Scan for the cell matching the given text and deliver its [x, y] coordinate at center. 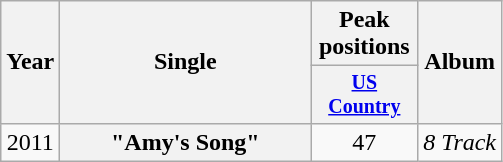
"Amy's Song" [186, 142]
2011 [30, 142]
8 Track [460, 142]
47 [364, 142]
Album [460, 62]
Single [186, 62]
Year [30, 62]
Peak positions [364, 34]
US Country [364, 94]
